Determine the (X, Y) coordinate at the center of the cell enclosing the given text.  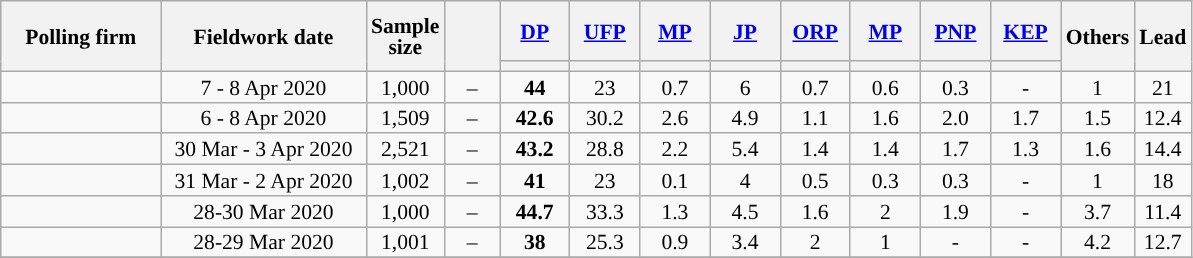
44 (535, 86)
2.2 (675, 150)
KEP (1025, 31)
44.7 (535, 212)
38 (535, 242)
5.4 (745, 150)
6 - 8 Apr 2020 (264, 118)
Polling firm (81, 36)
1,509 (405, 118)
1,002 (405, 180)
12.7 (1162, 242)
30.2 (605, 118)
Fieldwork date (264, 36)
43.2 (535, 150)
1.9 (955, 212)
JP (745, 31)
1.5 (1098, 118)
4.5 (745, 212)
31 Mar - 2 Apr 2020 (264, 180)
0.5 (815, 180)
2.6 (675, 118)
28-29 Mar 2020 (264, 242)
1.1 (815, 118)
21 (1162, 86)
ORP (815, 31)
41 (535, 180)
3.7 (1098, 212)
11.4 (1162, 212)
Lead (1162, 36)
7 - 8 Apr 2020 (264, 86)
DP (535, 31)
28-30 Mar 2020 (264, 212)
0.9 (675, 242)
4.2 (1098, 242)
4 (745, 180)
2.0 (955, 118)
Others (1098, 36)
42.6 (535, 118)
3.4 (745, 242)
PNP (955, 31)
33.3 (605, 212)
2,521 (405, 150)
14.4 (1162, 150)
30 Mar - 3 Apr 2020 (264, 150)
Samplesize (405, 36)
0.6 (885, 86)
25.3 (605, 242)
6 (745, 86)
4.9 (745, 118)
1,001 (405, 242)
0.1 (675, 180)
28.8 (605, 150)
UFP (605, 31)
18 (1162, 180)
12.4 (1162, 118)
